Find where the given text appears and provide that cell's center as (X, Y) coordinate. 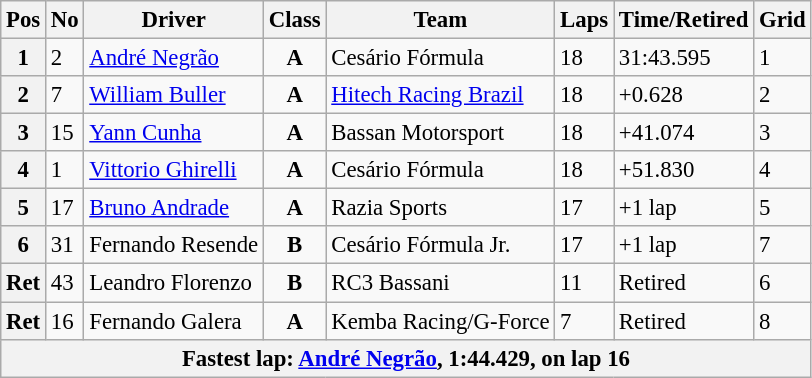
Team (440, 20)
Yann Cunha (174, 133)
Fernando Resende (174, 245)
+41.074 (684, 133)
+51.830 (684, 170)
16 (65, 321)
8 (782, 321)
+0.628 (684, 95)
11 (584, 283)
Fastest lap: André Negrão, 1:44.429, on lap 16 (406, 358)
Vittorio Ghirelli (174, 170)
Bruno Andrade (174, 208)
Kemba Racing/G-Force (440, 321)
Driver (174, 20)
Hitech Racing Brazil (440, 95)
Pos (24, 20)
31:43.595 (684, 58)
No (65, 20)
Bassan Motorsport (440, 133)
15 (65, 133)
31 (65, 245)
43 (65, 283)
Grid (782, 20)
Razia Sports (440, 208)
Class (294, 20)
Cesário Fórmula Jr. (440, 245)
William Buller (174, 95)
Time/Retired (684, 20)
Leandro Florenzo (174, 283)
André Negrão (174, 58)
RC3 Bassani (440, 283)
Laps (584, 20)
Fernando Galera (174, 321)
